Scan for the cell matching the given text and deliver its [x, y] coordinate at center. 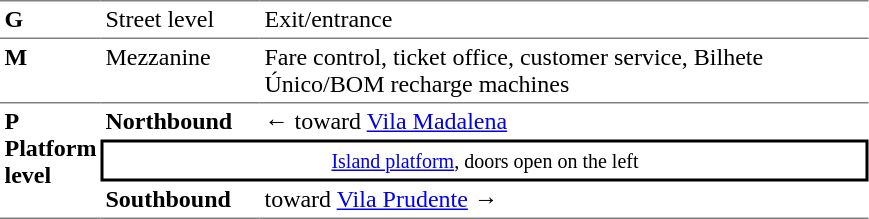
G [50, 19]
Island platform, doors open on the left [485, 161]
Northbound [180, 121]
Mezzanine [180, 70]
Exit/entrance [564, 19]
← toward Vila Madalena [564, 121]
M [50, 70]
PPlatform level [50, 160]
Fare control, ticket office, customer service, Bilhete Único/BOM recharge machines [564, 70]
Street level [180, 19]
